Pinpoint the cell where the given text exists, returning its [x, y] midpoint coordinate. 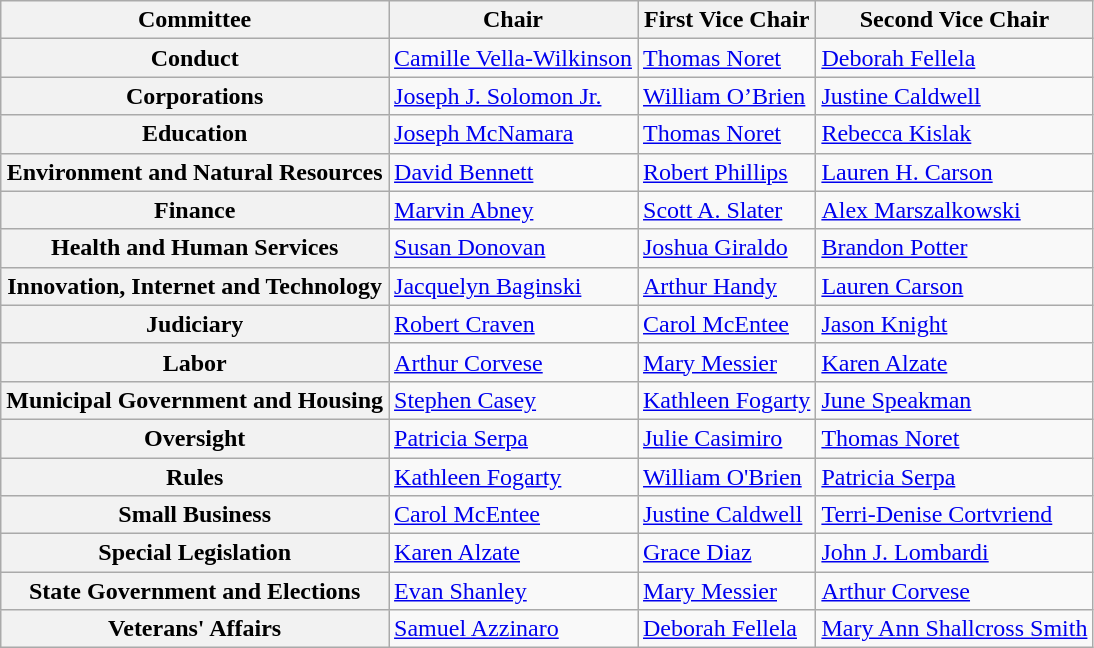
Mary Ann Shallcross Smith [954, 629]
Stephen Casey [514, 400]
Conduct [195, 58]
Committee [195, 20]
Evan Shanley [514, 591]
Marvin Abney [514, 210]
Small Business [195, 515]
Joseph J. Solomon Jr. [514, 96]
Joshua Giraldo [727, 248]
Camille Vella-Wilkinson [514, 58]
Finance [195, 210]
Innovation, Internet and Technology [195, 286]
Oversight [195, 438]
Rules [195, 477]
Lauren Carson [954, 286]
Labor [195, 362]
Corporations [195, 96]
June Speakman [954, 400]
Terri-Denise Cortvriend [954, 515]
David Bennett [514, 172]
Samuel Azzinaro [514, 629]
Jason Knight [954, 324]
Chair [514, 20]
Rebecca Kislak [954, 134]
William O’Brien [727, 96]
Robert Phillips [727, 172]
First Vice Chair [727, 20]
Jacquelyn Baginski [514, 286]
Lauren H. Carson [954, 172]
State Government and Elections [195, 591]
Health and Human Services [195, 248]
John J. Lombardi [954, 553]
Environment and Natural Resources [195, 172]
William O'Brien [727, 477]
Scott A. Slater [727, 210]
Arthur Handy [727, 286]
Special Legislation [195, 553]
Robert Craven [514, 324]
Education [195, 134]
Municipal Government and Housing [195, 400]
Judiciary [195, 324]
Second Vice Chair [954, 20]
Veterans' Affairs [195, 629]
Susan Donovan [514, 248]
Joseph McNamara [514, 134]
Alex Marszalkowski [954, 210]
Julie Casimiro [727, 438]
Grace Diaz [727, 553]
Brandon Potter [954, 248]
